Find where the given text appears and provide that cell's center as (x, y) coordinate. 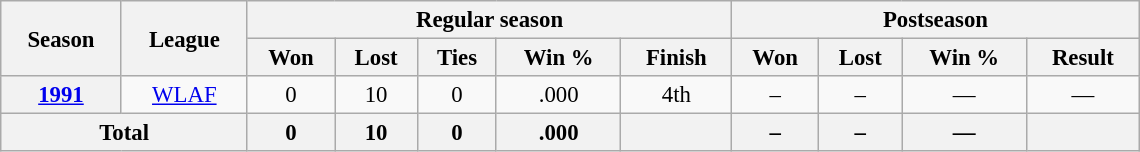
Postseason (936, 20)
Regular season (489, 20)
Ties (458, 58)
League (184, 38)
Finish (676, 58)
4th (676, 95)
WLAF (184, 95)
Result (1084, 58)
1991 (61, 95)
Total (124, 133)
Season (61, 38)
